Locate the cell with the specified text and output its (X, Y) center coordinate. 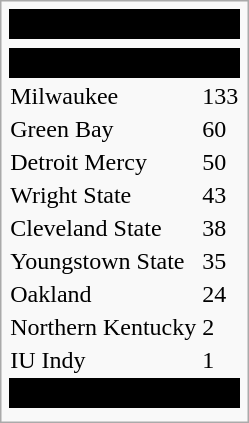
Detroit Mercy (104, 162)
24 (220, 294)
Milwaukee (104, 96)
2 (220, 327)
Oakland (104, 294)
35 (220, 261)
Youngstown State (104, 261)
Wright State (104, 195)
Green Bay (104, 129)
Northern Kentucky (104, 327)
Cleveland State (104, 228)
1 (220, 360)
Horizon League (124, 24)
60 (220, 129)
50 (220, 162)
38 (220, 228)
Titles per university (124, 63)
43 (220, 195)
Locations (124, 393)
IU Indy (104, 360)
133 (220, 96)
